Determine the [X, Y] coordinate at the center of the cell enclosing the given text.  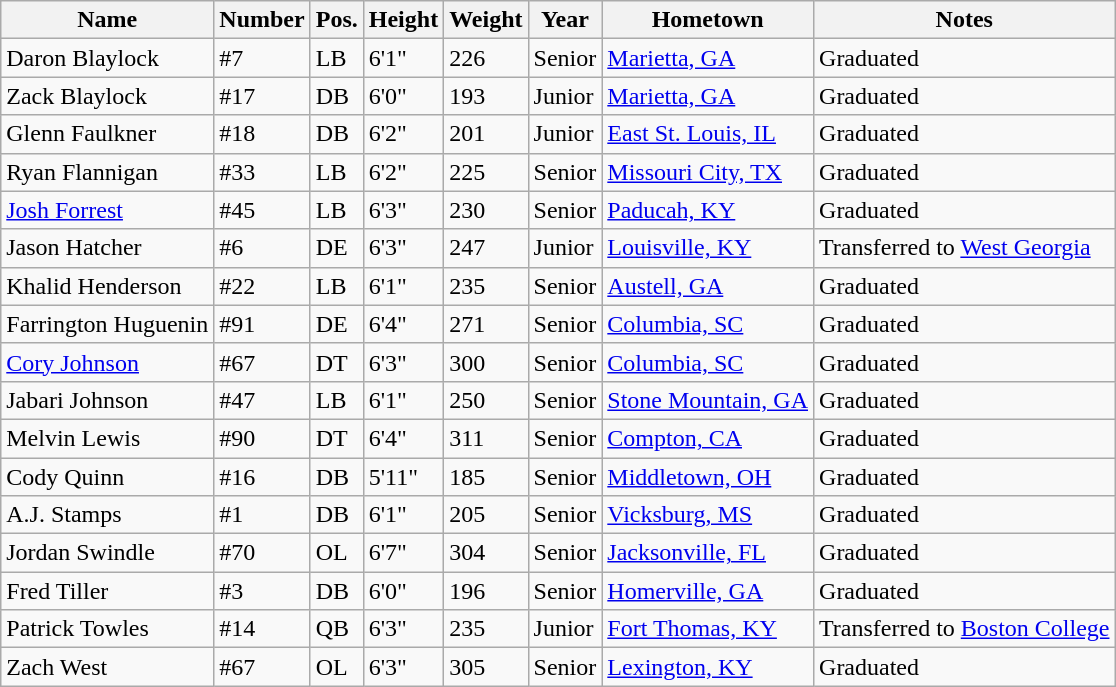
193 [486, 96]
#7 [262, 58]
Cory Johnson [108, 362]
Notes [964, 20]
Fort Thomas, KY [708, 629]
Farrington Huguenin [108, 324]
Austell, GA [708, 286]
Zach West [108, 667]
247 [486, 248]
205 [486, 515]
304 [486, 553]
225 [486, 172]
5'11" [403, 477]
#16 [262, 477]
196 [486, 591]
#18 [262, 134]
Fred Tiller [108, 591]
Jabari Johnson [108, 400]
#14 [262, 629]
230 [486, 210]
Stone Mountain, GA [708, 400]
226 [486, 58]
#6 [262, 248]
Paducah, KY [708, 210]
Louisville, KY [708, 248]
Josh Forrest [108, 210]
#90 [262, 438]
#1 [262, 515]
Number [262, 20]
Lexington, KY [708, 667]
300 [486, 362]
Middletown, OH [708, 477]
#17 [262, 96]
QB [336, 629]
Jacksonville, FL [708, 553]
Glenn Faulkner [108, 134]
Pos. [336, 20]
Khalid Henderson [108, 286]
#45 [262, 210]
201 [486, 134]
271 [486, 324]
#3 [262, 591]
Patrick Towles [108, 629]
Jason Hatcher [108, 248]
Cody Quinn [108, 477]
#70 [262, 553]
#33 [262, 172]
Transferred to West Georgia [964, 248]
A.J. Stamps [108, 515]
Homerville, GA [708, 591]
Melvin Lewis [108, 438]
Zack Blaylock [108, 96]
Missouri City, TX [708, 172]
#47 [262, 400]
305 [486, 667]
185 [486, 477]
#91 [262, 324]
311 [486, 438]
Jordan Swindle [108, 553]
Year [565, 20]
#22 [262, 286]
Compton, CA [708, 438]
East St. Louis, IL [708, 134]
Ryan Flannigan [108, 172]
Height [403, 20]
250 [486, 400]
Vicksburg, MS [708, 515]
Weight [486, 20]
Name [108, 20]
Daron Blaylock [108, 58]
Transferred to Boston College [964, 629]
Hometown [708, 20]
6'7" [403, 553]
